Pinpoint the cell where the given text exists, returning its (x, y) midpoint coordinate. 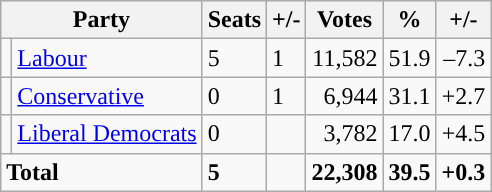
11,582 (344, 58)
6,944 (344, 96)
Seats (234, 20)
+4.5 (464, 134)
17.0 (410, 134)
+2.7 (464, 96)
39.5 (410, 172)
Conservative (107, 96)
% (410, 20)
–7.3 (464, 58)
Liberal Democrats (107, 134)
Labour (107, 58)
51.9 (410, 58)
22,308 (344, 172)
31.1 (410, 96)
Party (102, 20)
Votes (344, 20)
3,782 (344, 134)
Total (102, 172)
+0.3 (464, 172)
